Provide the (X, Y) coordinate of the cell's center where the given text is located.  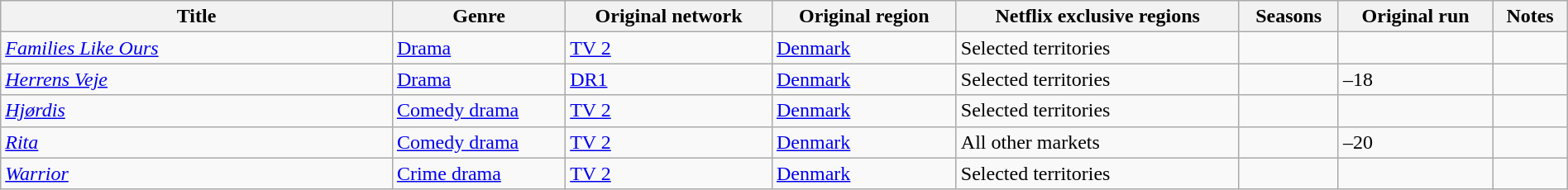
Title (197, 17)
Original run (1415, 17)
–18 (1415, 79)
Warrior (197, 173)
Original region (863, 17)
Rita (197, 142)
Herrens Veje (197, 79)
Genre (478, 17)
All other markets (1097, 142)
Families Like Ours (197, 48)
Notes (1530, 17)
–20 (1415, 142)
Hjørdis (197, 111)
Crime drama (478, 173)
DR1 (669, 79)
Netflix exclusive regions (1097, 17)
Seasons (1288, 17)
Original network (669, 17)
